Search for the cell housing the specified text and yield its (x, y) center coordinate. 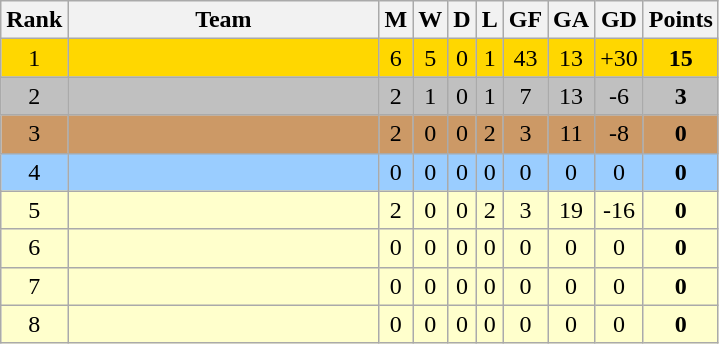
Team (224, 20)
D (462, 20)
GD (620, 20)
43 (525, 58)
8 (34, 324)
+30 (620, 58)
GA (572, 20)
Points (680, 20)
GF (525, 20)
-16 (620, 210)
-6 (620, 96)
W (430, 20)
11 (572, 134)
Rank (34, 20)
-8 (620, 134)
M (396, 20)
15 (680, 58)
4 (34, 172)
L (490, 20)
19 (572, 210)
